Find where the given text appears and provide that cell's center as [X, Y] coordinate. 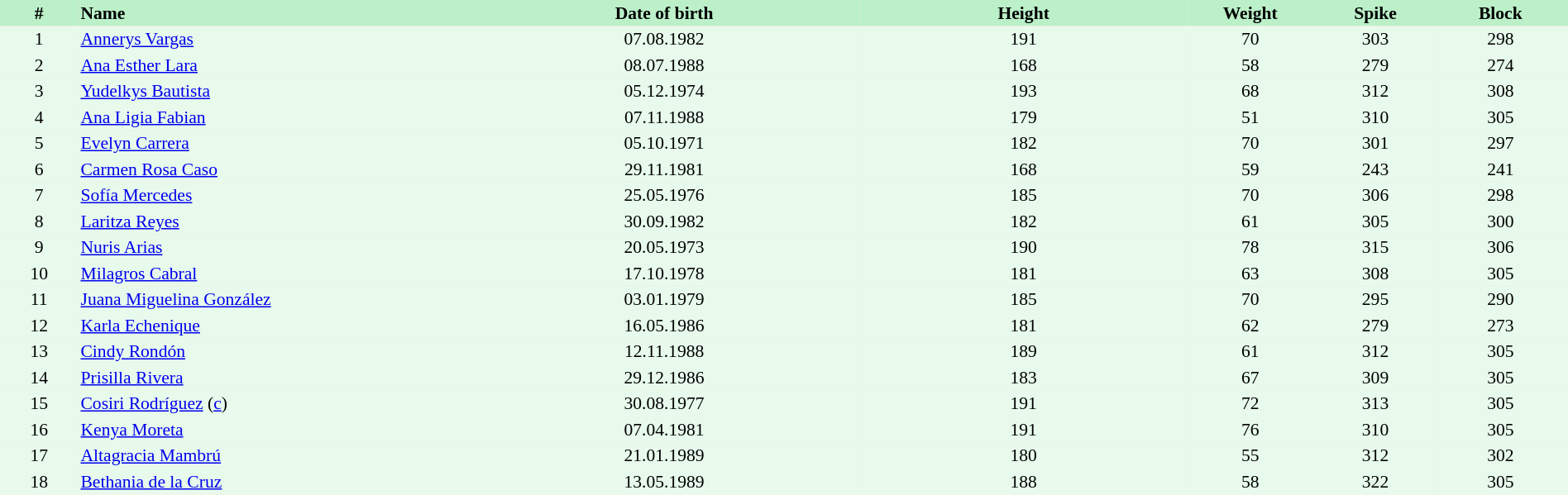
4 [39, 117]
302 [1500, 456]
313 [1374, 403]
241 [1500, 169]
68 [1250, 91]
193 [1024, 91]
12.11.1988 [664, 352]
Bethania de la Cruz [273, 482]
243 [1374, 169]
78 [1250, 248]
Date of birth [664, 13]
Evelyn Carrera [273, 144]
3 [39, 91]
5 [39, 144]
274 [1500, 65]
20.05.1973 [664, 248]
273 [1500, 326]
Ana Ligia Fabian [273, 117]
183 [1024, 378]
25.05.1976 [664, 195]
12 [39, 326]
Weight [1250, 13]
180 [1024, 456]
297 [1500, 144]
Sofía Mercedes [273, 195]
76 [1250, 430]
30.08.1977 [664, 403]
Laritza Reyes [273, 221]
11 [39, 299]
Carmen Rosa Caso [273, 169]
16 [39, 430]
05.10.1971 [664, 144]
322 [1374, 482]
Annerys Vargas [273, 40]
Altagracia Mambrú [273, 456]
Cosiri Rodríguez (c) [273, 403]
290 [1500, 299]
13 [39, 352]
17 [39, 456]
Prisilla Rivera [273, 378]
21.01.1989 [664, 456]
13.05.1989 [664, 482]
18 [39, 482]
29.12.1986 [664, 378]
30.09.1982 [664, 221]
59 [1250, 169]
03.01.1979 [664, 299]
08.07.1988 [664, 65]
62 [1250, 326]
2 [39, 65]
Name [273, 13]
Block [1500, 13]
309 [1374, 378]
190 [1024, 248]
303 [1374, 40]
07.04.1981 [664, 430]
16.05.1986 [664, 326]
17.10.1978 [664, 274]
Spike [1374, 13]
10 [39, 274]
Cindy Rondón [273, 352]
300 [1500, 221]
Yudelkys Bautista [273, 91]
6 [39, 169]
Ana Esther Lara [273, 65]
55 [1250, 456]
7 [39, 195]
9 [39, 248]
# [39, 13]
67 [1250, 378]
Kenya Moreta [273, 430]
Karla Echenique [273, 326]
15 [39, 403]
8 [39, 221]
Juana Miguelina González [273, 299]
188 [1024, 482]
14 [39, 378]
63 [1250, 274]
51 [1250, 117]
05.12.1974 [664, 91]
Nuris Arias [273, 248]
179 [1024, 117]
Height [1024, 13]
29.11.1981 [664, 169]
07.08.1982 [664, 40]
189 [1024, 352]
315 [1374, 248]
07.11.1988 [664, 117]
301 [1374, 144]
1 [39, 40]
72 [1250, 403]
Milagros Cabral [273, 274]
295 [1374, 299]
